Find where the given text appears and provide that cell's center as (X, Y) coordinate. 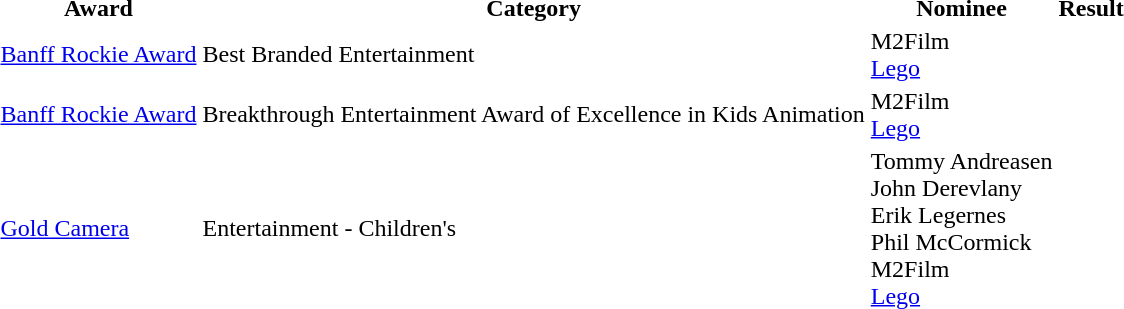
Best Branded Entertainment (534, 54)
Breakthrough Entertainment Award of Excellence in Kids Animation (534, 114)
